Provide the [X, Y] coordinate of the cell's center where the given text is located.  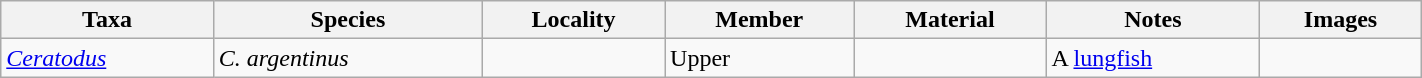
Notes [1153, 20]
Material [950, 20]
Upper [760, 58]
Ceratodus [107, 58]
Species [348, 20]
Member [760, 20]
Taxa [107, 20]
Locality [574, 20]
A lungfish [1153, 58]
C. argentinus [348, 58]
Images [1341, 20]
